Detect which cell encompasses the target text, then output its (X, Y) center coordinate. 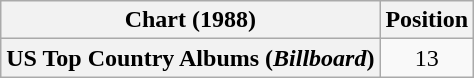
13 (427, 58)
Chart (1988) (190, 20)
US Top Country Albums (Billboard) (190, 58)
Position (427, 20)
